Identify which cell holds the provided text, then report its [X, Y] central coordinate. 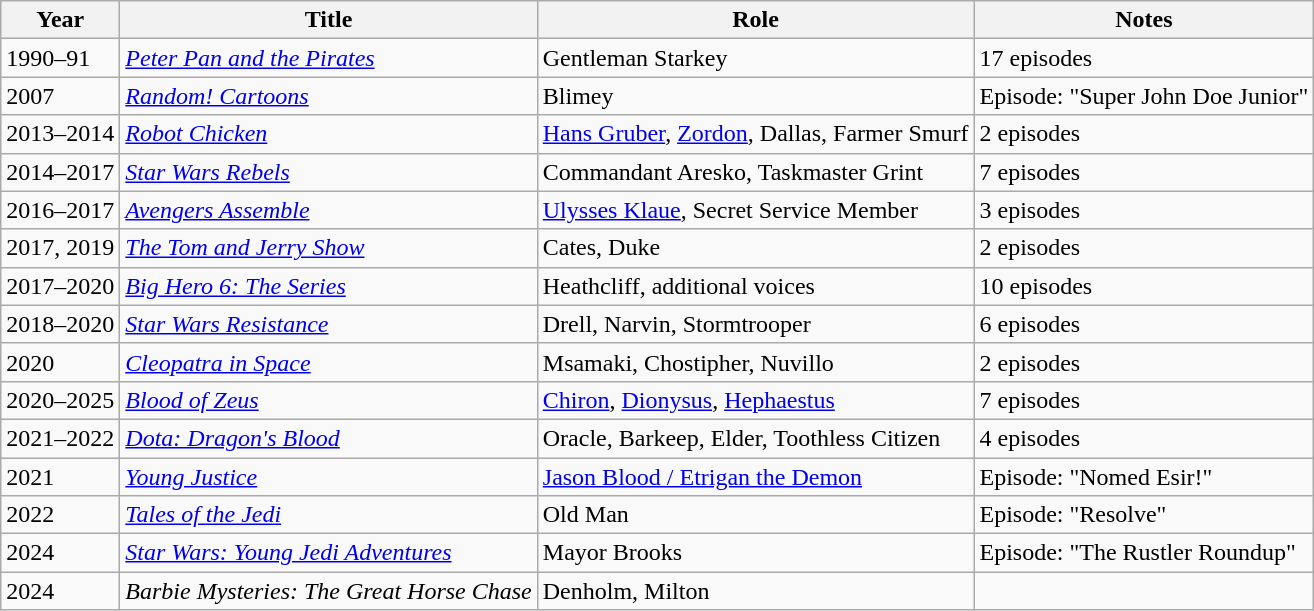
Mayor Brooks [756, 553]
Big Hero 6: The Series [328, 286]
The Tom and Jerry Show [328, 248]
17 episodes [1144, 58]
2007 [60, 96]
Commandant Aresko, Taskmaster Grint [756, 172]
Blimey [756, 96]
10 episodes [1144, 286]
Peter Pan and the Pirates [328, 58]
Episode: "Nomed Esir!" [1144, 477]
3 episodes [1144, 210]
Cleopatra in Space [328, 362]
2021–2022 [60, 438]
Denholm, Milton [756, 591]
Title [328, 20]
Role [756, 20]
Notes [1144, 20]
Avengers Assemble [328, 210]
Episode: "Super John Doe Junior" [1144, 96]
2014–2017 [60, 172]
Star Wars Resistance [328, 324]
2020–2025 [60, 400]
Star Wars: Young Jedi Adventures [328, 553]
2022 [60, 515]
Ulysses Klaue, Secret Service Member [756, 210]
Star Wars Rebels [328, 172]
Tales of the Jedi [328, 515]
Year [60, 20]
2017–2020 [60, 286]
Random! Cartoons [328, 96]
2021 [60, 477]
1990–91 [60, 58]
Dota: Dragon's Blood [328, 438]
Drell, Narvin, Stormtrooper [756, 324]
Young Justice [328, 477]
6 episodes [1144, 324]
Msamaki, Chostipher, Nuvillo [756, 362]
Episode: "Resolve" [1144, 515]
Old Man [756, 515]
Jason Blood / Etrigan the Demon [756, 477]
Episode: "The Rustler Roundup" [1144, 553]
2017, 2019 [60, 248]
2020 [60, 362]
Gentleman Starkey [756, 58]
Hans Gruber, Zordon, Dallas, Farmer Smurf [756, 134]
2018–2020 [60, 324]
Chiron, Dionysus, Hephaestus [756, 400]
Oracle, Barkeep, Elder, Toothless Citizen [756, 438]
4 episodes [1144, 438]
Blood of Zeus [328, 400]
2016–2017 [60, 210]
Robot Chicken [328, 134]
Heathcliff, additional voices [756, 286]
Cates, Duke [756, 248]
2013–2014 [60, 134]
Barbie Mysteries: The Great Horse Chase [328, 591]
